Return the [X, Y] coordinate for the center point of the cell that contains the specified text.  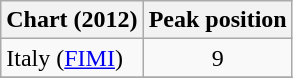
Italy (FIMI) [72, 58]
Peak position [218, 20]
Chart (2012) [72, 20]
9 [218, 58]
